Extract the [X, Y] coordinate from the center of the cell holding the provided text.  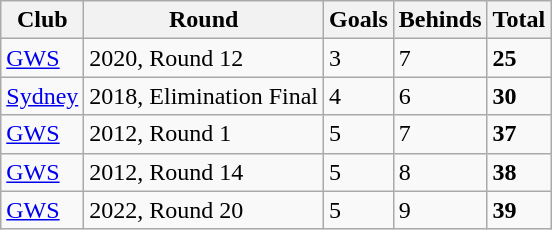
Sydney [42, 96]
2022, Round 20 [204, 210]
2020, Round 12 [204, 58]
4 [359, 96]
30 [519, 96]
Behinds [440, 20]
25 [519, 58]
2012, Round 1 [204, 134]
6 [440, 96]
9 [440, 210]
37 [519, 134]
38 [519, 172]
39 [519, 210]
Club [42, 20]
Goals [359, 20]
8 [440, 172]
2012, Round 14 [204, 172]
Total [519, 20]
3 [359, 58]
Round [204, 20]
2018, Elimination Final [204, 96]
